From the cell containing the given text, extract its center point as (x, y) coordinate. 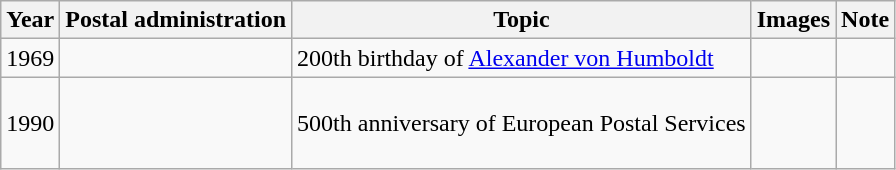
Topic (522, 20)
Postal administration (176, 20)
200th birthday of Alexander von Humboldt (522, 58)
500th anniversary of European Postal Services (522, 123)
Year (30, 20)
Images (793, 20)
1969 (30, 58)
1990 (30, 123)
Note (866, 20)
